Capture the cell that displays the provided text and extract its (X, Y) central coordinate. 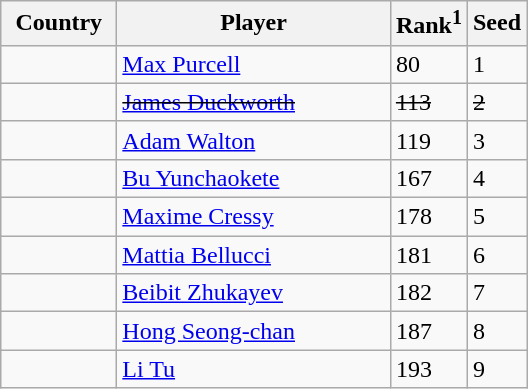
Mattia Bellucci (254, 255)
178 (428, 217)
Beibit Zhukayev (254, 293)
1 (496, 64)
Bu Yunchaokete (254, 178)
187 (428, 331)
3 (496, 140)
193 (428, 369)
James Duckworth (254, 102)
182 (428, 293)
Max Purcell (254, 64)
7 (496, 293)
181 (428, 255)
119 (428, 140)
Rank1 (428, 24)
Hong Seong-chan (254, 331)
8 (496, 331)
Maxime Cressy (254, 217)
Country (59, 24)
167 (428, 178)
113 (428, 102)
9 (496, 369)
4 (496, 178)
Adam Walton (254, 140)
Seed (496, 24)
6 (496, 255)
5 (496, 217)
2 (496, 102)
Li Tu (254, 369)
Player (254, 24)
80 (428, 64)
